Provide the [x, y] coordinate of the cell's center where the given text is located.  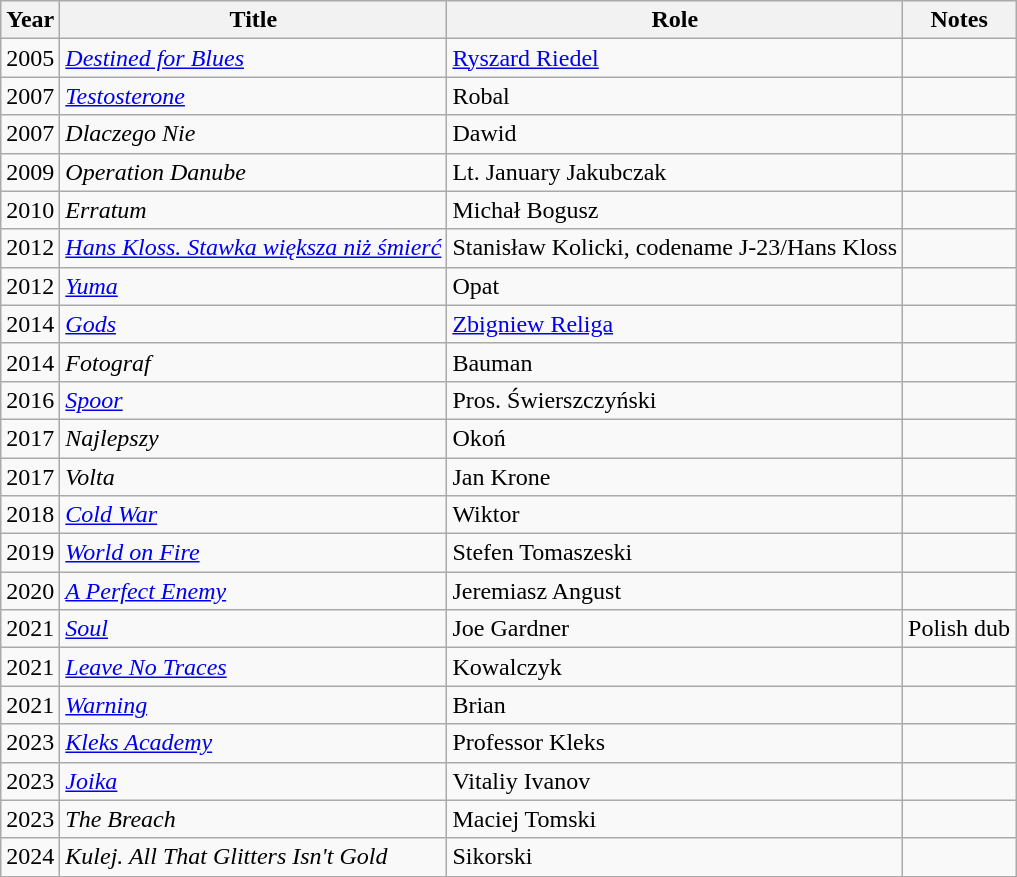
Fotograf [254, 362]
Vitaliy Ivanov [675, 781]
Spoor [254, 400]
Stanisław Kolicki, codename J-23/Hans Kloss [675, 248]
Maciej Tomski [675, 819]
Stefen Tomaszeski [675, 553]
2010 [30, 210]
Najlepszy [254, 438]
Erratum [254, 210]
Title [254, 20]
Sikorski [675, 857]
2020 [30, 591]
2024 [30, 857]
Kowalczyk [675, 667]
Yuma [254, 286]
Jeremiasz Angust [675, 591]
Kleks Academy [254, 743]
Joika [254, 781]
2009 [30, 172]
Volta [254, 477]
World on Fire [254, 553]
Okoń [675, 438]
Professor Kleks [675, 743]
Warning [254, 705]
A Perfect Enemy [254, 591]
Year [30, 20]
Cold War [254, 515]
2005 [30, 58]
Gods [254, 324]
Brian [675, 705]
2016 [30, 400]
Operation Danube [254, 172]
Destined for Blues [254, 58]
2019 [30, 553]
Role [675, 20]
Dlaczego Nie [254, 134]
2018 [30, 515]
Ryszard Riedel [675, 58]
Wiktor [675, 515]
Leave No Traces [254, 667]
Polish dub [960, 629]
Michał Bogusz [675, 210]
Bauman [675, 362]
Opat [675, 286]
Testosterone [254, 96]
Robal [675, 96]
Kulej. All That Glitters Isn't Gold [254, 857]
Pros. Świerszczyński [675, 400]
Hans Kloss. Stawka większa niż śmierć [254, 248]
Soul [254, 629]
Zbigniew Religa [675, 324]
Lt. January Jakubczak [675, 172]
Joe Gardner [675, 629]
Notes [960, 20]
Dawid [675, 134]
The Breach [254, 819]
Jan Krone [675, 477]
